For the text-containing cell, return its midpoint in (X, Y) coordinate format. 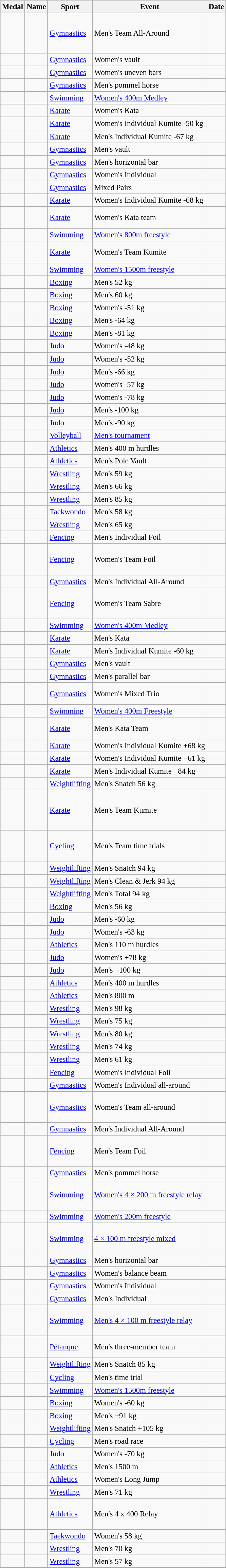
Men's +100 kg (149, 970)
Men's 61 kg (149, 1059)
Men's Snatch 56 kg (149, 784)
Men's -66 kg (149, 372)
Women's Kata (149, 111)
Men's 58 kg (149, 512)
Men's 75 kg (149, 1021)
Women's Team Foil (149, 559)
Women's Individual Kumite -68 kg (149, 200)
Women's Kata team (149, 217)
Women's Individual Kumite +68 kg (149, 746)
Men's 70 kg (149, 1549)
Women's -52 kg (149, 359)
Women's -60 kg (149, 1403)
Men's Team time trials (149, 846)
Women's -57 kg (149, 384)
Medal (13, 7)
Men's 56 kg (149, 906)
Men's 85 kg (149, 499)
Women's +78 kg (149, 957)
Men's 110 m hurdles (149, 945)
Women's -70 kg (149, 1454)
Men's Snatch 94 kg (149, 868)
Men's Snatch 85 kg (149, 1365)
Men's Pole Vault (149, 461)
Men's Individual (149, 1299)
Women's -63 kg (149, 932)
Men's 1500 m (149, 1466)
Men's Team Foil (149, 1151)
Men's three-member team (149, 1347)
Men's tournament (149, 436)
Women's Team all-around (149, 1107)
Sport (70, 7)
Men's 4 × 100 m freestyle relay (149, 1321)
Men's +91 kg (149, 1416)
Men's 80 kg (149, 1034)
Women's Individual Foil (149, 1072)
Women's Mixed Trio (149, 694)
Women's 58 kg (149, 1536)
Women's Long Jump (149, 1479)
Men's time trial (149, 1377)
Women's -48 kg (149, 346)
Men's -64 kg (149, 320)
Women's -51 kg (149, 308)
Men's Individual Kumite -67 kg (149, 136)
Men's 65 kg (149, 525)
Men's Total 94 kg (149, 893)
Men's 60 kg (149, 295)
Men's -100 kg (149, 410)
Men's Kata Team (149, 728)
Women's uneven bars (149, 73)
Women's Individual Kumite −61 kg (149, 758)
Women's vault (149, 60)
Men's 98 kg (149, 1009)
Men's 74 kg (149, 1047)
Men's -90 kg (149, 423)
Women's 4 × 200 m freestyle relay (149, 1195)
Volleyball (70, 436)
Men's Individual Kumite -60 kg (149, 651)
Men's parallel bar (149, 676)
Men's Team All-Around (149, 33)
Women's Individual all-around (149, 1085)
Event (149, 7)
Men's 4 x 400 Relay (149, 1514)
Men's Kata (149, 638)
Men's -81 kg (149, 333)
Men's -60 kg (149, 919)
Men's 59 kg (149, 474)
Men's 71 kg (149, 1492)
Men's road race (149, 1441)
Pétanque (70, 1347)
Women's Team Kumite (149, 252)
4 × 100 m freestyle mixed (149, 1238)
Women's 200m freestyle (149, 1217)
Men's Team Kumite (149, 811)
Women's Team Sabre (149, 603)
Women's balance beam (149, 1273)
Men's Individual Kumite −84 kg (149, 771)
Women's 800m freestyle (149, 235)
Mixed Pairs (149, 187)
Date (216, 7)
Women's Individual Kumite -50 kg (149, 124)
Men's 57 kg (149, 1562)
Men's Snatch +105 kg (149, 1428)
Men's 52 kg (149, 282)
Men's 66 kg (149, 486)
Men's Clean & Jerk 94 kg (149, 881)
Men's 800 m (149, 996)
Women's -78 kg (149, 397)
Name (36, 7)
Men's Individual Foil (149, 537)
Women's 400m Freestyle (149, 711)
